Capture the cell that displays the provided text and extract its (X, Y) central coordinate. 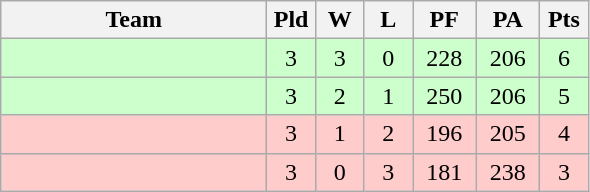
205 (508, 134)
W (340, 20)
181 (444, 172)
5 (564, 96)
Team (134, 20)
228 (444, 58)
4 (564, 134)
Pld (292, 20)
L (388, 20)
PA (508, 20)
250 (444, 96)
Pts (564, 20)
238 (508, 172)
6 (564, 58)
PF (444, 20)
196 (444, 134)
